Identify which cell holds the provided text, then report its (x, y) central coordinate. 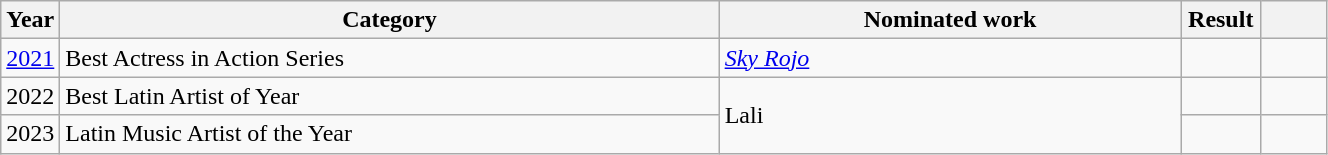
Year (30, 20)
Nominated work (950, 20)
Best Actress in Action Series (390, 58)
Result (1221, 20)
Best Latin Artist of Year (390, 96)
Lali (950, 115)
2023 (30, 134)
2022 (30, 96)
Sky Rojo (950, 58)
Latin Music Artist of the Year (390, 134)
2021 (30, 58)
Category (390, 20)
